Search for the cell housing the specified text and yield its [X, Y] center coordinate. 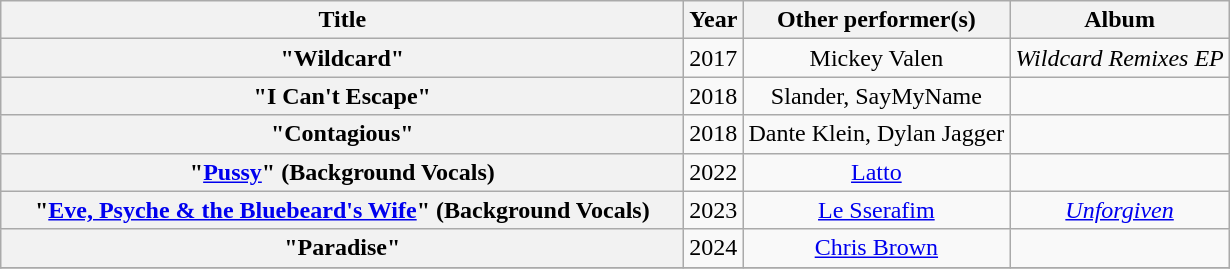
Album [1120, 20]
2017 [714, 58]
Chris Brown [876, 248]
Le Sserafim [876, 210]
2023 [714, 210]
Year [714, 20]
"Paradise" [342, 248]
2024 [714, 248]
"Contagious" [342, 134]
"Eve, Psyche & the Bluebeard's Wife" (Background Vocals) [342, 210]
Other performer(s) [876, 20]
Title [342, 20]
Dante Klein, Dylan Jagger [876, 134]
"Pussy" (Background Vocals) [342, 172]
"Wildcard" [342, 58]
Slander, SayMyName [876, 96]
Wildcard Remixes EP [1120, 58]
"I Can't Escape" [342, 96]
Unforgiven [1120, 210]
Mickey Valen [876, 58]
2022 [714, 172]
Latto [876, 172]
